For the text-containing cell, return its midpoint in [x, y] coordinate format. 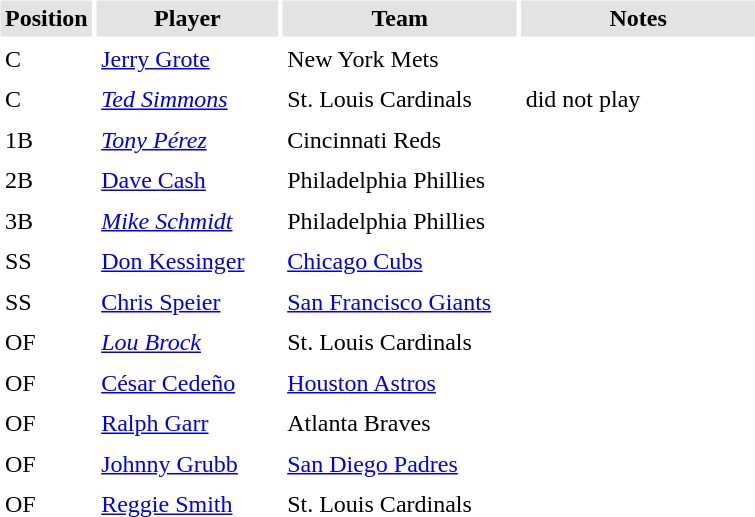
1B [46, 140]
Tony Pérez [188, 140]
San Francisco Giants [400, 302]
Lou Brock [188, 342]
did not play [638, 100]
Player [188, 18]
Dave Cash [188, 180]
New York Mets [400, 59]
Cincinnati Reds [400, 140]
3B [46, 221]
San Diego Padres [400, 464]
Don Kessinger [188, 262]
Johnny Grubb [188, 464]
Notes [638, 18]
2B [46, 180]
Atlanta Braves [400, 424]
Chris Speier [188, 302]
Ted Simmons [188, 100]
Team [400, 18]
Houston Astros [400, 383]
Jerry Grote [188, 59]
Ralph Garr [188, 424]
Mike Schmidt [188, 221]
Chicago Cubs [400, 262]
Position [46, 18]
César Cedeño [188, 383]
